Return the [X, Y] coordinate for the center point of the cell that contains the specified text.  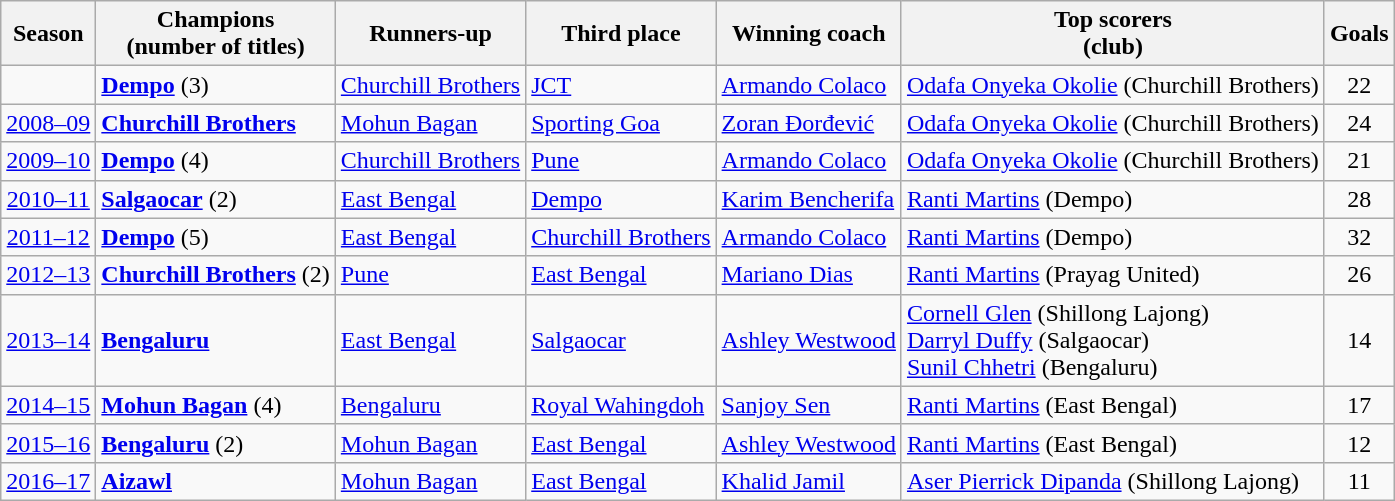
2010–11 [48, 199]
21 [1359, 161]
Ranti Martins (Prayag United) [1112, 275]
Sporting Goa [621, 123]
Aser Pierrick Dipanda (Shillong Lajong) [1112, 481]
JCT [621, 85]
26 [1359, 275]
Mariano Dias [808, 275]
2009–10 [48, 161]
Dempo (4) [216, 161]
Salgaocar [621, 340]
32 [1359, 237]
Churchill Brothers (2) [216, 275]
2015–16 [48, 443]
Runners-up [430, 34]
14 [1359, 340]
Karim Bencherifa [808, 199]
Salgaocar (2) [216, 199]
22 [1359, 85]
2012–13 [48, 275]
Season [48, 34]
Khalid Jamil [808, 481]
Dempo [621, 199]
2013–14 [48, 340]
11 [1359, 481]
2011–12 [48, 237]
28 [1359, 199]
Sanjoy Sen [808, 405]
Mohun Bagan (4) [216, 405]
12 [1359, 443]
Champions(number of titles) [216, 34]
Top scorers(club) [1112, 34]
Cornell Glen (Shillong Lajong) Darryl Duffy (Salgaocar) Sunil Chhetri (Bengaluru) [1112, 340]
Third place [621, 34]
Royal Wahingdoh [621, 405]
2014–15 [48, 405]
Goals [1359, 34]
24 [1359, 123]
2008–09 [48, 123]
Aizawl [216, 481]
Dempo (3) [216, 85]
Dempo (5) [216, 237]
17 [1359, 405]
Zoran Đorđević [808, 123]
2016–17 [48, 481]
Bengaluru (2) [216, 443]
Winning coach [808, 34]
